Determine the [X, Y] coordinate at the center of the cell enclosing the given text.  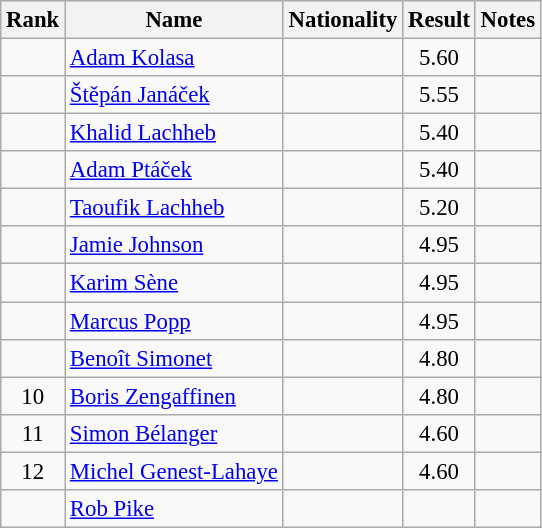
12 [33, 471]
5.20 [440, 208]
11 [33, 433]
Adam Ptáček [174, 170]
Rob Pike [174, 509]
10 [33, 396]
Simon Bélanger [174, 433]
Taoufik Lachheb [174, 208]
Result [440, 20]
Nationality [342, 20]
Boris Zengaffinen [174, 396]
5.55 [440, 95]
Notes [508, 20]
Marcus Popp [174, 321]
Khalid Lachheb [174, 133]
Štěpán Janáček [174, 95]
Michel Genest-Lahaye [174, 471]
Karim Sène [174, 283]
Adam Kolasa [174, 58]
Jamie Johnson [174, 245]
5.60 [440, 58]
Benoît Simonet [174, 358]
Rank [33, 20]
Name [174, 20]
